Locate the cell with the specified text and output its [x, y] center coordinate. 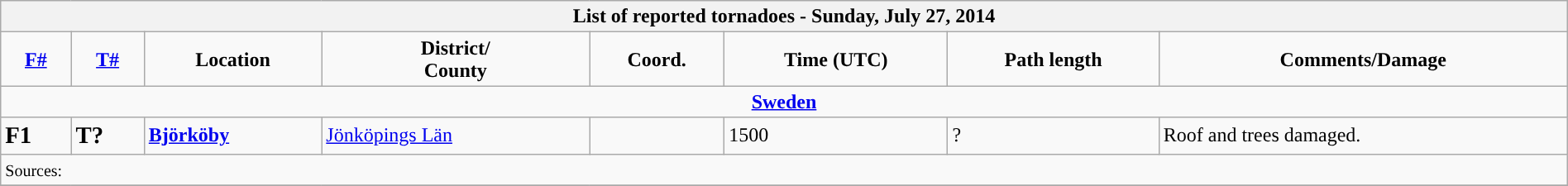
Time (UTC) [836, 60]
F# [36, 60]
Path length [1054, 60]
List of reported tornadoes - Sunday, July 27, 2014 [784, 17]
Location [232, 60]
Comments/Damage [1363, 60]
T? [108, 136]
T# [108, 60]
1500 [836, 136]
Sweden [784, 102]
Roof and trees damaged. [1363, 136]
District/County [456, 60]
F1 [36, 136]
Sources: [784, 169]
Coord. [657, 60]
? [1054, 136]
Jönköpings Län [456, 136]
Björköby [232, 136]
